Locate the cell with the specified text and output its [X, Y] center coordinate. 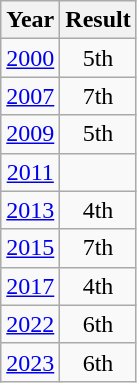
2013 [30, 210]
2000 [30, 58]
2015 [30, 248]
2022 [30, 324]
2023 [30, 362]
Year [30, 20]
2011 [30, 172]
2007 [30, 96]
2017 [30, 286]
2009 [30, 134]
Result [98, 20]
